Return [x, y] of the center of cell containing provided text 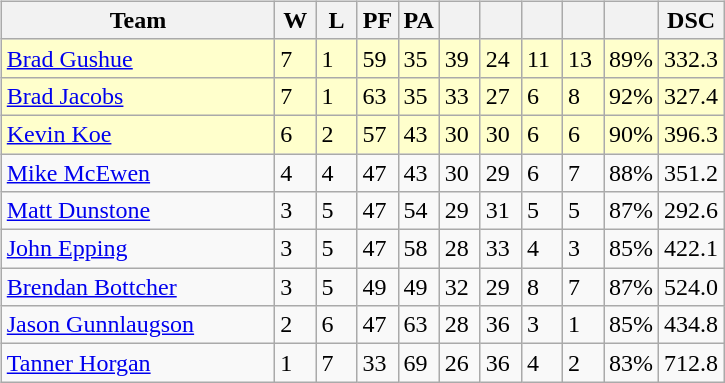
712.8 [692, 363]
Tanner Horgan [138, 363]
54 [418, 211]
351.2 [692, 173]
PF [378, 20]
DSC [692, 20]
396.3 [692, 134]
83% [632, 363]
Jason Gunnlaugson [138, 325]
Team [138, 20]
332.3 [692, 58]
W [296, 20]
Matt Dunstone [138, 211]
L [336, 20]
Mike McEwen [138, 173]
90% [632, 134]
26 [460, 363]
57 [378, 134]
58 [418, 249]
32 [460, 287]
Kevin Koe [138, 134]
Brad Gushue [138, 58]
524.0 [692, 287]
39 [460, 58]
88% [632, 173]
24 [500, 58]
422.1 [692, 249]
11 [542, 58]
John Epping [138, 249]
27 [500, 96]
89% [632, 58]
59 [378, 58]
PA [418, 20]
92% [632, 96]
Brendan Bottcher [138, 287]
434.8 [692, 325]
31 [500, 211]
292.6 [692, 211]
69 [418, 363]
13 [582, 58]
Brad Jacobs [138, 96]
327.4 [692, 96]
